Capture the cell that displays the provided text and extract its [X, Y] central coordinate. 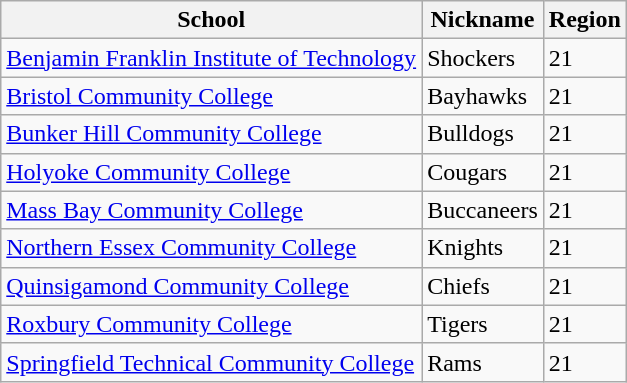
Bulldogs [483, 134]
Knights [483, 248]
Northern Essex Community College [212, 248]
Bristol Community College [212, 96]
School [212, 20]
Holyoke Community College [212, 172]
Bunker Hill Community College [212, 134]
Roxbury Community College [212, 324]
Cougars [483, 172]
Buccaneers [483, 210]
Benjamin Franklin Institute of Technology [212, 58]
Shockers [483, 58]
Springfield Technical Community College [212, 362]
Bayhawks [483, 96]
Nickname [483, 20]
Mass Bay Community College [212, 210]
Chiefs [483, 286]
Quinsigamond Community College [212, 286]
Region [584, 20]
Tigers [483, 324]
Rams [483, 362]
